Return (x, y) of the center of cell containing provided text 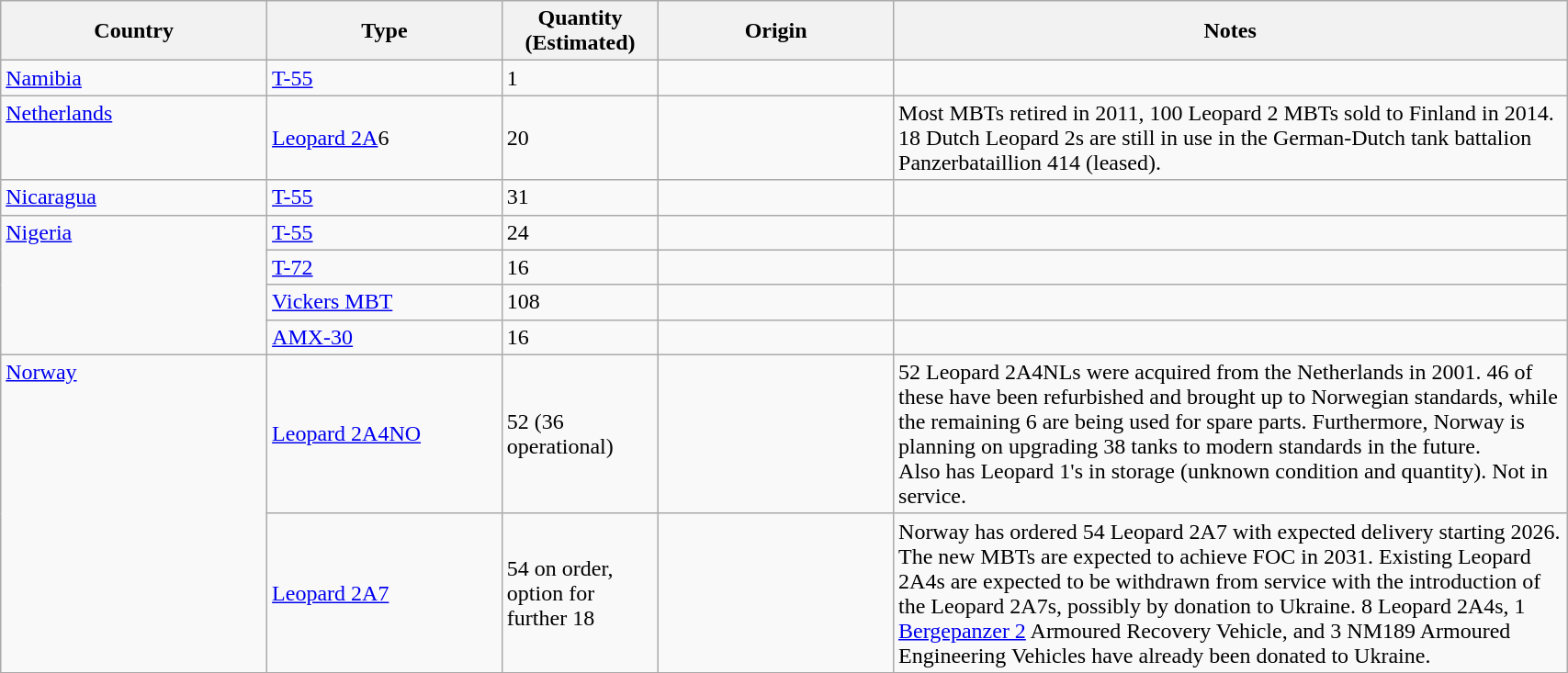
AMX-30 (385, 337)
52 (36 operational) (580, 433)
31 (580, 197)
54 on order, option for further 18 (580, 593)
Norway (134, 513)
Leopard 2A7 (385, 593)
Notes (1231, 31)
Nicaragua (134, 197)
Quantity (Estimated) (580, 31)
Country (134, 31)
T-72 (385, 267)
108 (580, 302)
Type (385, 31)
Origin (776, 31)
Netherlands (134, 138)
20 (580, 138)
Leopard 2A6 (385, 138)
Nigeria (134, 285)
1 (580, 78)
Leopard 2A4NO (385, 433)
Vickers MBT (385, 302)
Namibia (134, 78)
24 (580, 232)
